Output the (X, Y) coordinate of the center of the cell containing the given text.  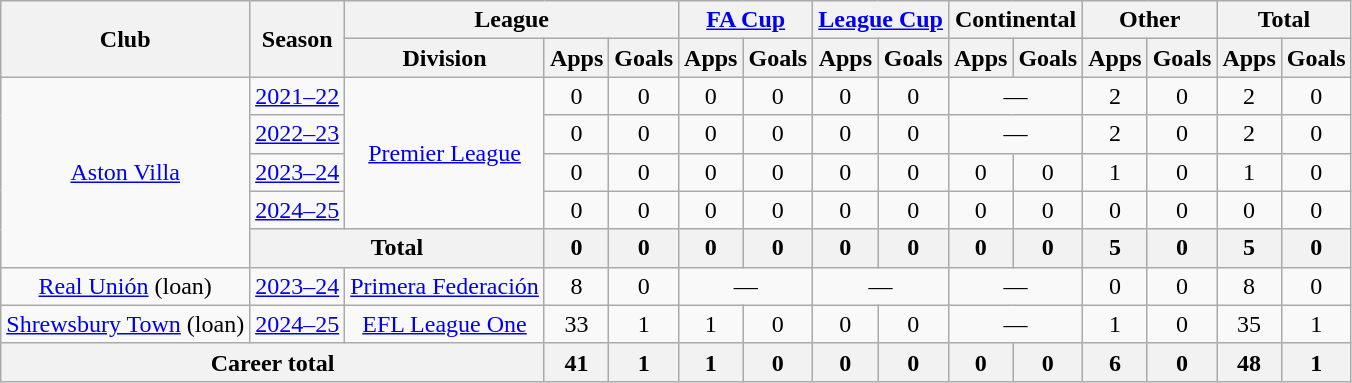
Club (126, 39)
33 (576, 324)
Shrewsbury Town (loan) (126, 324)
35 (1249, 324)
48 (1249, 362)
EFL League One (445, 324)
Career total (273, 362)
2021–22 (298, 96)
6 (1115, 362)
League Cup (881, 20)
League (512, 20)
FA Cup (746, 20)
Other (1150, 20)
Season (298, 39)
Division (445, 58)
41 (576, 362)
Real Unión (loan) (126, 286)
2022–23 (298, 134)
Primera Federación (445, 286)
Premier League (445, 153)
Continental (1015, 20)
Aston Villa (126, 172)
